Provide the [x, y] coordinate of the cell's center where the given text is located.  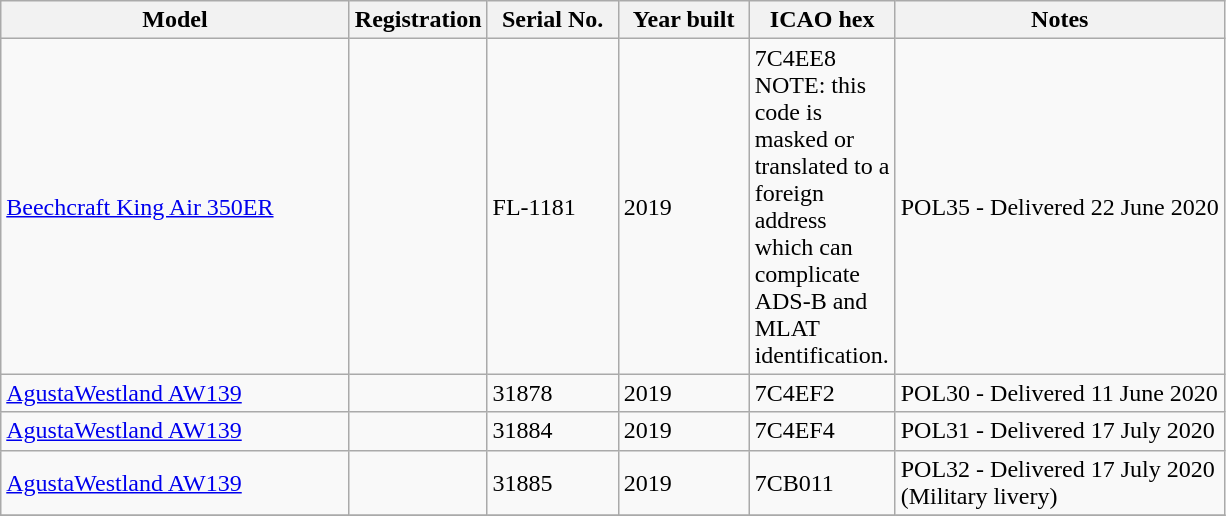
POL32 - Delivered 17 July 2020(Military livery) [1060, 482]
Serial No. [552, 20]
31884 [552, 431]
POL30 - Delivered 11 June 2020 [1060, 393]
Model [176, 20]
7C4EF2 [822, 393]
31885 [552, 482]
POL31 - Delivered 17 July 2020 [1060, 431]
Notes [1060, 20]
7CB011 [822, 482]
Year built [684, 20]
Registration [418, 20]
POL35 - Delivered 22 June 2020 [1060, 206]
FL-1181 [552, 206]
7C4EE8NOTE: this code is masked or translated to a foreign address which can complicate ADS-B and MLAT identification. [822, 206]
7C4EF4 [822, 431]
ICAO hex [822, 20]
31878 [552, 393]
Beechcraft King Air 350ER [176, 206]
